Return [x, y] of the center of cell containing provided text 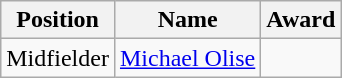
Michael Olise [187, 58]
Midfielder [58, 58]
Award [301, 20]
Position [58, 20]
Name [187, 20]
